Return [x, y] of the center of cell containing provided text 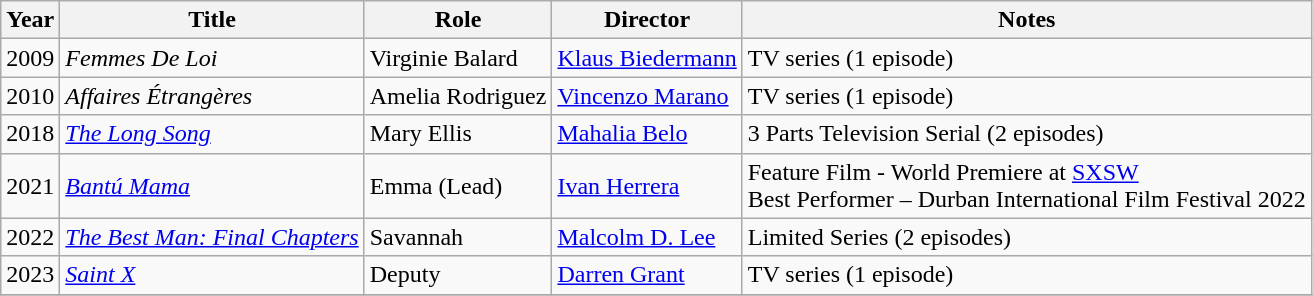
Feature Film - World Premiere at SXSWBest Performer – Durban International Film Festival 2022 [1026, 186]
Virginie Balard [458, 58]
2009 [30, 58]
Malcolm D. Lee [647, 237]
Deputy [458, 275]
Role [458, 20]
2021 [30, 186]
Darren Grant [647, 275]
Director [647, 20]
Title [212, 20]
The Long Song [212, 134]
Notes [1026, 20]
Emma (Lead) [458, 186]
3 Parts Television Serial (2 episodes) [1026, 134]
2018 [30, 134]
Mary Ellis [458, 134]
Limited Series (2 episodes) [1026, 237]
Affaires Étrangères [212, 96]
Mahalia Belo [647, 134]
2022 [30, 237]
Vincenzo Marano [647, 96]
Year [30, 20]
Saint X [212, 275]
Femmes De Loi [212, 58]
The Best Man: Final Chapters [212, 237]
Savannah [458, 237]
Ivan Herrera [647, 186]
Bantú Mama [212, 186]
Klaus Biedermann [647, 58]
2023 [30, 275]
2010 [30, 96]
Amelia Rodriguez [458, 96]
